Capture the cell that displays the provided text and extract its [x, y] central coordinate. 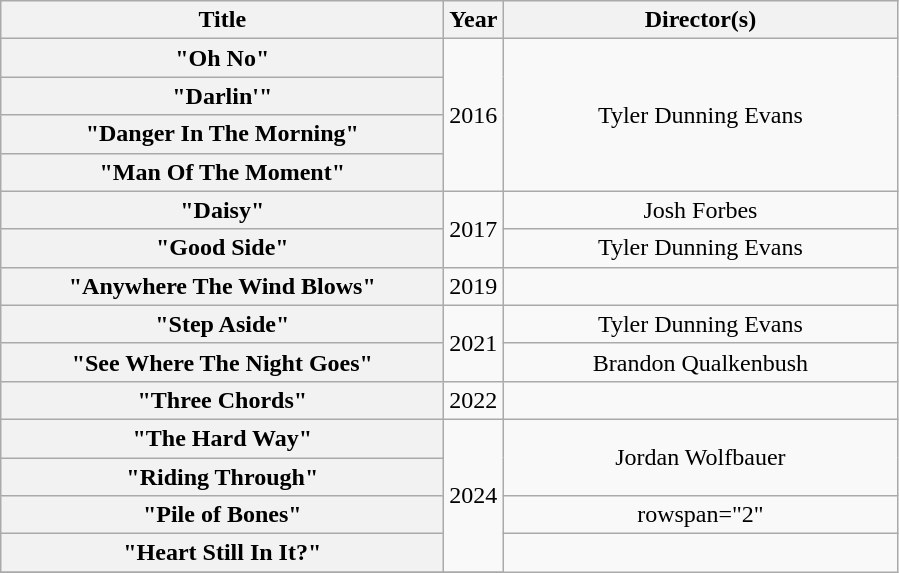
2019 [474, 286]
"Riding Through" [222, 477]
Title [222, 20]
"Pile of Bones" [222, 515]
"Heart Still In It?" [222, 553]
"Three Chords" [222, 400]
"Danger In The Morning" [222, 134]
"Darlin'" [222, 96]
Director(s) [700, 20]
2024 [474, 495]
2021 [474, 343]
"Man Of The Moment" [222, 172]
2017 [474, 229]
"See Where The Night Goes" [222, 362]
2022 [474, 400]
Josh Forbes [700, 210]
"Good Side" [222, 248]
rowspan="2" [700, 515]
"The Hard Way" [222, 438]
Brandon Qualkenbush [700, 362]
2016 [474, 115]
Jordan Wolfbauer [700, 457]
"Step Aside" [222, 324]
Year [474, 20]
"Daisy" [222, 210]
"Anywhere The Wind Blows" [222, 286]
"Oh No" [222, 58]
